Identify which cell holds the provided text, then report its (x, y) central coordinate. 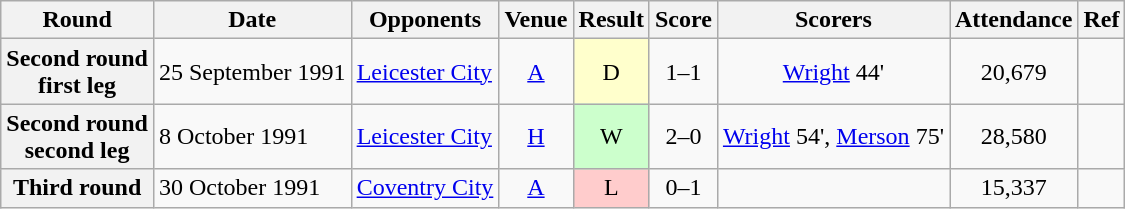
Second roundfirst leg (78, 72)
L (611, 188)
15,337 (1014, 188)
Wright 44' (833, 72)
Attendance (1014, 20)
1–1 (683, 72)
Third round (78, 188)
30 October 1991 (252, 188)
Date (252, 20)
Round (78, 20)
25 September 1991 (252, 72)
D (611, 72)
W (611, 136)
8 October 1991 (252, 136)
Result (611, 20)
2–0 (683, 136)
Wright 54', Merson 75' (833, 136)
Score (683, 20)
Venue (536, 20)
Second roundsecond leg (78, 136)
Opponents (425, 20)
0–1 (683, 188)
Scorers (833, 20)
H (536, 136)
20,679 (1014, 72)
Ref (1102, 20)
28,580 (1014, 136)
Coventry City (425, 188)
